Pinpoint the cell where the given text exists, returning its [x, y] midpoint coordinate. 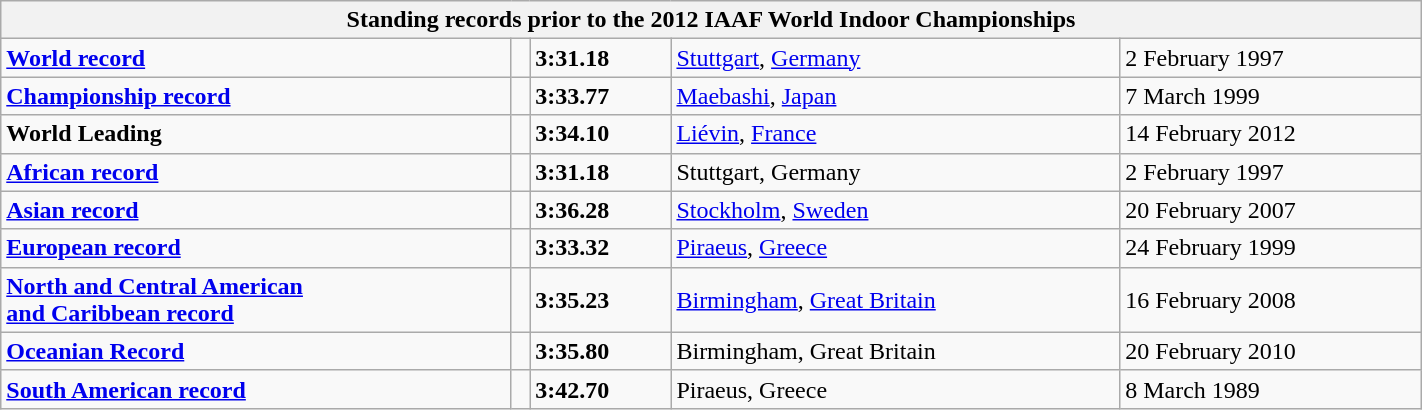
Asian record [256, 210]
European record [256, 248]
8 March 1989 [1271, 389]
7 March 1999 [1271, 96]
24 February 1999 [1271, 248]
3:36.28 [600, 210]
3:35.23 [600, 300]
Liévin, France [896, 134]
20 February 2007 [1271, 210]
African record [256, 172]
Championship record [256, 96]
South American record [256, 389]
World Leading [256, 134]
3:42.70 [600, 389]
3:33.77 [600, 96]
Standing records prior to the 2012 IAAF World Indoor Championships [711, 20]
Stockholm, Sweden [896, 210]
20 February 2010 [1271, 351]
Oceanian Record [256, 351]
3:34.10 [600, 134]
North and Central American and Caribbean record [256, 300]
Maebashi, Japan [896, 96]
World record [256, 58]
14 February 2012 [1271, 134]
16 February 2008 [1271, 300]
3:35.80 [600, 351]
3:33.32 [600, 248]
